Search for the cell housing the specified text and yield its [X, Y] center coordinate. 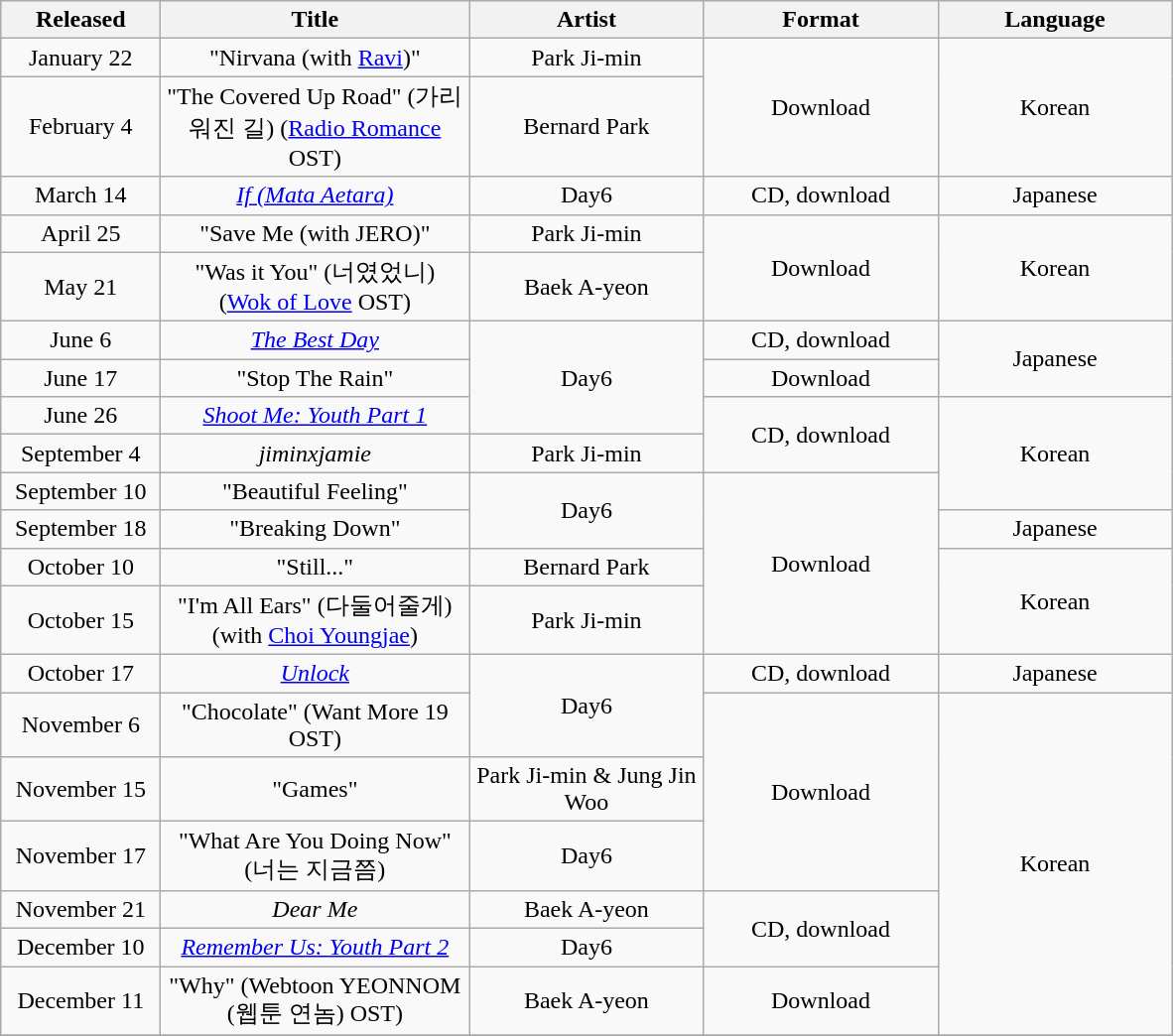
April 25 [81, 233]
Dear Me [316, 909]
September 4 [81, 453]
"Nirvana (with Ravi)" [316, 58]
June 26 [81, 416]
November 6 [81, 724]
September 18 [81, 529]
The Best Day [316, 340]
"Breaking Down" [316, 529]
January 22 [81, 58]
March 14 [81, 195]
If (Mata Aetara) [316, 195]
December 11 [81, 1001]
Unlock [316, 674]
"Save Me (with JERO)" [316, 233]
"What Are You Doing Now" (너는 지금쯤) [316, 856]
Released [81, 20]
June 17 [81, 378]
October 15 [81, 620]
Park Ji-min & Jung Jin Woo [586, 790]
Format [821, 20]
June 6 [81, 340]
October 17 [81, 674]
October 10 [81, 567]
Remember Us: Youth Part 2 [316, 947]
Language [1055, 20]
Shoot Me: Youth Part 1 [316, 416]
Artist [586, 20]
jiminxjamie [316, 453]
"Chocolate" (Want More 19 OST) [316, 724]
November 21 [81, 909]
"I'm All Ears" (다둘어줄게) (with Choi Youngjae) [316, 620]
September 10 [81, 491]
Title [316, 20]
"Still..." [316, 567]
February 4 [81, 127]
"Beautiful Feeling" [316, 491]
"The Covered Up Road" (가리워진 길) (Radio Romance OST) [316, 127]
"Games" [316, 790]
May 21 [81, 287]
November 15 [81, 790]
"Why" (Webtoon YEONNOM (웹툰 연놈) OST) [316, 1001]
"Stop The Rain" [316, 378]
November 17 [81, 856]
December 10 [81, 947]
"Was it You" (너였었니) (Wok of Love OST) [316, 287]
